For the text-containing cell, return its midpoint in [x, y] coordinate format. 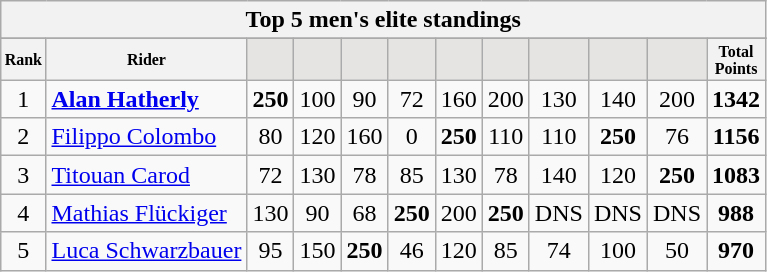
95 [270, 251]
Rank [24, 60]
50 [676, 251]
1083 [736, 175]
1342 [736, 99]
Top 5 men's elite standings [384, 20]
5 [24, 251]
0 [412, 137]
1 [24, 99]
150 [318, 251]
68 [364, 213]
80 [270, 137]
Luca Schwarzbauer [146, 251]
988 [736, 213]
1156 [736, 137]
Rider [146, 60]
2 [24, 137]
Titouan Carod [146, 175]
3 [24, 175]
76 [676, 137]
TotalPoints [736, 60]
Mathias Flückiger [146, 213]
74 [558, 251]
Filippo Colombo [146, 137]
Alan Hatherly [146, 99]
970 [736, 251]
46 [412, 251]
4 [24, 213]
